Locate the cell with the specified text and output its (x, y) center coordinate. 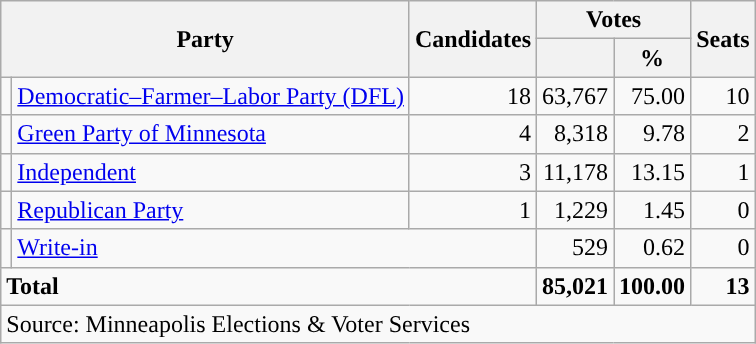
100.00 (652, 286)
10 (723, 96)
63,767 (576, 96)
4 (472, 134)
85,021 (576, 286)
3 (472, 172)
529 (576, 248)
8,318 (576, 134)
2 (723, 134)
Republican Party (211, 210)
75.00 (652, 96)
1,229 (576, 210)
Seats (723, 39)
Party (206, 39)
Write-in (274, 248)
% (652, 58)
9.78 (652, 134)
Source: Minneapolis Elections & Voter Services (378, 324)
Candidates (472, 39)
18 (472, 96)
Total (269, 286)
13.15 (652, 172)
Votes (614, 20)
Green Party of Minnesota (211, 134)
0.62 (652, 248)
11,178 (576, 172)
Independent (211, 172)
13 (723, 286)
1.45 (652, 210)
Democratic–Farmer–Labor Party (DFL) (211, 96)
